Find where the given text appears and provide that cell's center as (x, y) coordinate. 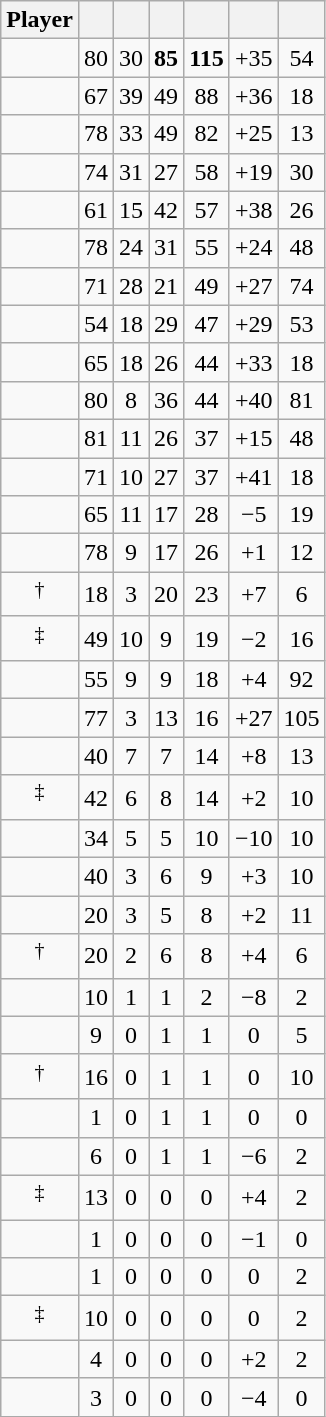
67 (96, 96)
24 (132, 248)
21 (166, 286)
53 (302, 324)
+1 (254, 553)
15 (132, 210)
+24 (254, 248)
82 (207, 134)
58 (207, 172)
+8 (254, 756)
92 (302, 680)
29 (166, 324)
36 (166, 400)
Player (40, 20)
85 (166, 58)
12 (302, 553)
88 (207, 96)
−10 (254, 839)
+7 (254, 594)
34 (96, 839)
+29 (254, 324)
−2 (254, 638)
+38 (254, 210)
+40 (254, 400)
105 (302, 718)
−1 (254, 1239)
+35 (254, 58)
+41 (254, 477)
−8 (254, 997)
−4 (254, 1397)
−5 (254, 515)
77 (96, 718)
33 (132, 134)
61 (96, 210)
57 (207, 210)
+33 (254, 362)
23 (207, 594)
4 (96, 1359)
47 (207, 324)
+3 (254, 877)
+25 (254, 134)
+15 (254, 438)
+19 (254, 172)
−6 (254, 1156)
115 (207, 58)
39 (132, 96)
+36 (254, 96)
